Pinpoint the cell where the given text exists, returning its [x, y] midpoint coordinate. 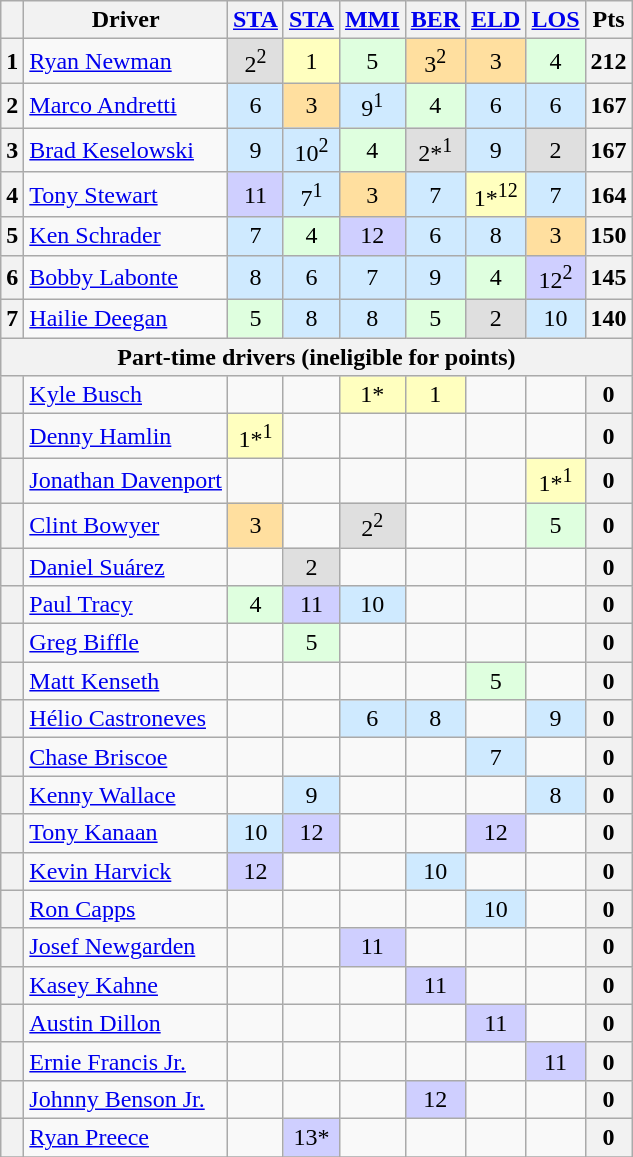
Denny Hamlin [126, 436]
Pts [608, 20]
91 [372, 106]
122 [556, 278]
13* [311, 1137]
140 [608, 319]
Tony Kanaan [126, 833]
BER [435, 20]
Ron Capps [126, 909]
1*12 [496, 194]
Austin Dillon [126, 1023]
MMI [372, 20]
164 [608, 194]
145 [608, 278]
Kenny Wallace [126, 795]
Chase Briscoe [126, 757]
Bobby Labonte [126, 278]
Ryan Preece [126, 1137]
Paul Tracy [126, 605]
Kyle Busch [126, 395]
Hélio Castroneves [126, 719]
Ernie Francis Jr. [126, 1061]
Matt Kenseth [126, 681]
212 [608, 62]
Ryan Newman [126, 62]
Johnny Benson Jr. [126, 1099]
Kasey Kahne [126, 985]
71 [311, 194]
Greg Biffle [126, 643]
Jonathan Davenport [126, 480]
2*1 [435, 150]
150 [608, 236]
Clint Bowyer [126, 526]
Brad Keselowski [126, 150]
Josef Newgarden [126, 947]
LOS [556, 20]
Hailie Deegan [126, 319]
ELD [496, 20]
102 [311, 150]
Marco Andretti [126, 106]
Tony Stewart [126, 194]
Driver [126, 20]
Daniel Suárez [126, 567]
Part-time drivers (ineligible for points) [316, 357]
32 [435, 62]
Ken Schrader [126, 236]
Kevin Harvick [126, 871]
1* [372, 395]
